Provide the (X, Y) coordinate of the cell's center where the given text is located.  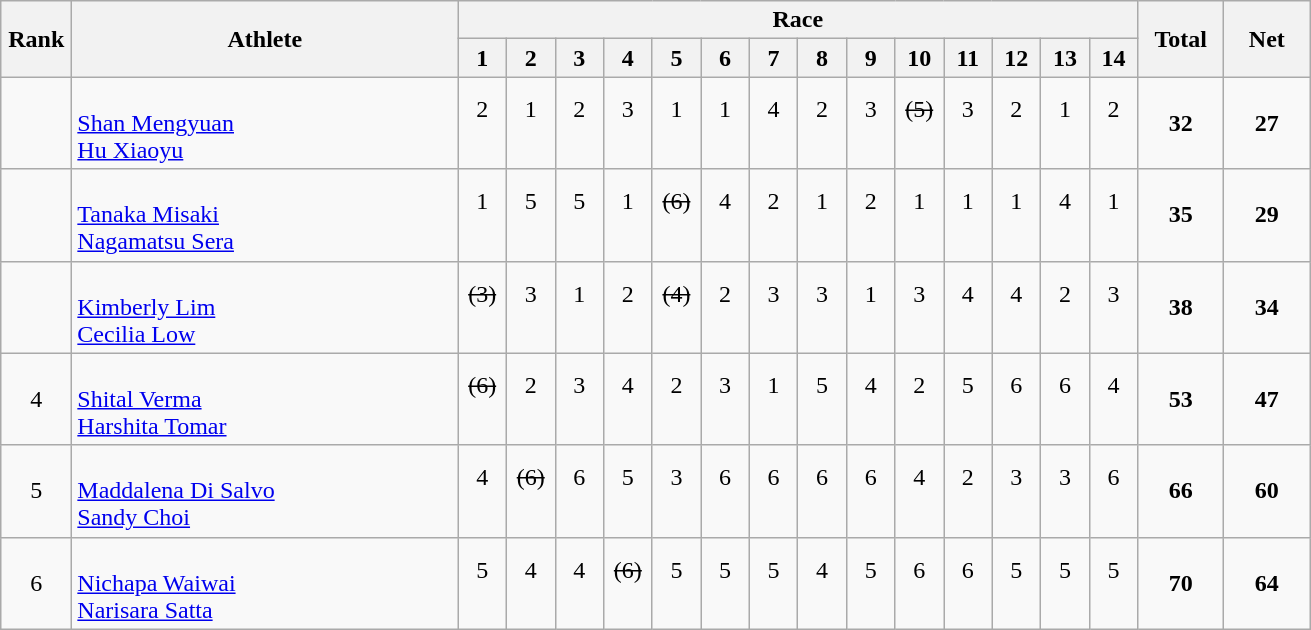
32 (1181, 123)
Kimberly LimCecilia Low (265, 307)
13 (1066, 58)
(5) (920, 123)
Athlete (265, 39)
35 (1181, 215)
Shital VermaHarshita Tomar (265, 399)
47 (1267, 399)
9 (870, 58)
Shan MengyuanHu Xiaoyu (265, 123)
53 (1181, 399)
34 (1267, 307)
Nichapa WaiwaiNarisara Satta (265, 583)
Net (1267, 39)
8 (822, 58)
38 (1181, 307)
Total (1181, 39)
Tanaka MisakiNagamatsu Sera (265, 215)
Rank (36, 39)
29 (1267, 215)
11 (968, 58)
Maddalena Di SalvoSandy Choi (265, 491)
(4) (676, 307)
66 (1181, 491)
(3) (482, 307)
Race (798, 20)
64 (1267, 583)
27 (1267, 123)
12 (1016, 58)
7 (774, 58)
70 (1181, 583)
10 (920, 58)
14 (1114, 58)
60 (1267, 491)
